Provide the [x, y] coordinate of the cell's center where the given text is located.  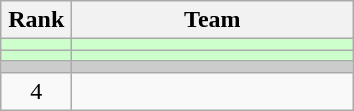
4 [36, 91]
Team [212, 20]
Rank [36, 20]
